From the cell containing the given text, extract its center point as [X, Y] coordinate. 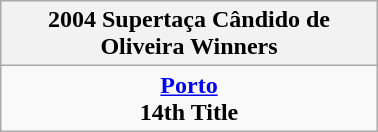
2004 Supertaça Cândido de Oliveira Winners [189, 34]
Porto14th Title [189, 98]
